Scan for the cell matching the given text and deliver its (x, y) coordinate at center. 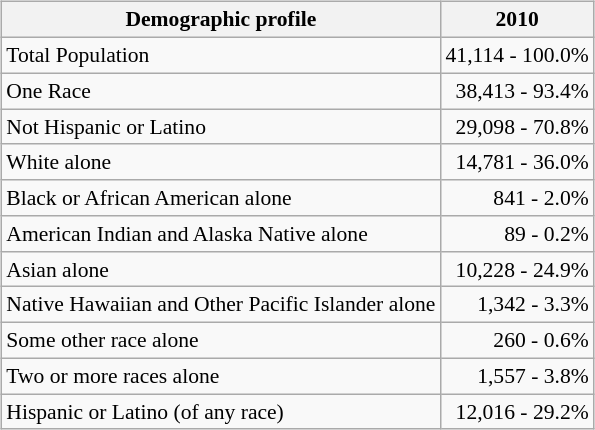
38,413 - 93.4% (518, 91)
Native Hawaiian and Other Pacific Islander alone (220, 305)
American Indian and Alaska Native alone (220, 234)
12,016 - 29.2% (518, 412)
260 - 0.6% (518, 340)
29,098 - 70.8% (518, 127)
10,228 - 24.9% (518, 269)
Total Population (220, 55)
Hispanic or Latino (of any race) (220, 412)
Black or African American alone (220, 198)
Asian alone (220, 269)
1,557 - 3.8% (518, 376)
41,114 - 100.0% (518, 55)
Two or more races alone (220, 376)
White alone (220, 162)
841 - 2.0% (518, 198)
1,342 - 3.3% (518, 305)
14,781 - 36.0% (518, 162)
Not Hispanic or Latino (220, 127)
89 - 0.2% (518, 234)
One Race (220, 91)
Some other race alone (220, 340)
Demographic profile (220, 20)
2010 (518, 20)
